Determine the (X, Y) coordinate at the center of the cell enclosing the given text.  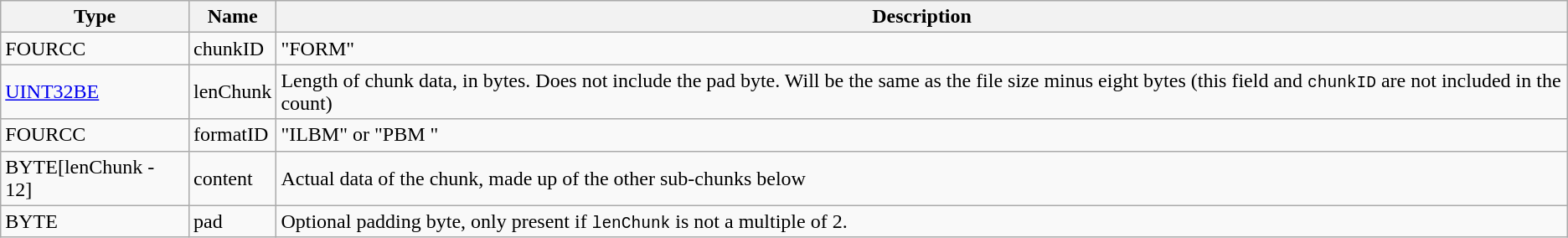
BYTE (95, 221)
lenChunk (232, 92)
formatID (232, 135)
"ILBM" or "PBM " (921, 135)
BYTE[lenChunk - 12] (95, 178)
Type (95, 17)
Description (921, 17)
"FORM" (921, 49)
pad (232, 221)
Actual data of the chunk, made up of the other sub-chunks below (921, 178)
UINT32BE (95, 92)
content (232, 178)
chunkID (232, 49)
Optional padding byte, only present if lenChunk is not a multiple of 2. (921, 221)
Name (232, 17)
